Find where the given text appears and provide that cell's center as [X, Y] coordinate. 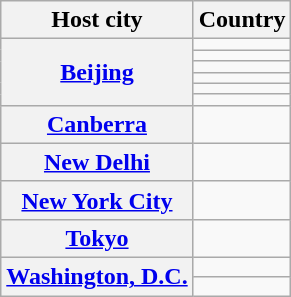
Tokyo [97, 238]
Canberra [97, 124]
Host city [97, 20]
Washington, D.C. [97, 276]
New York City [97, 200]
Beijing [97, 72]
New Delhi [97, 162]
Country [242, 20]
